Detect which cell encompasses the target text, then output its (X, Y) center coordinate. 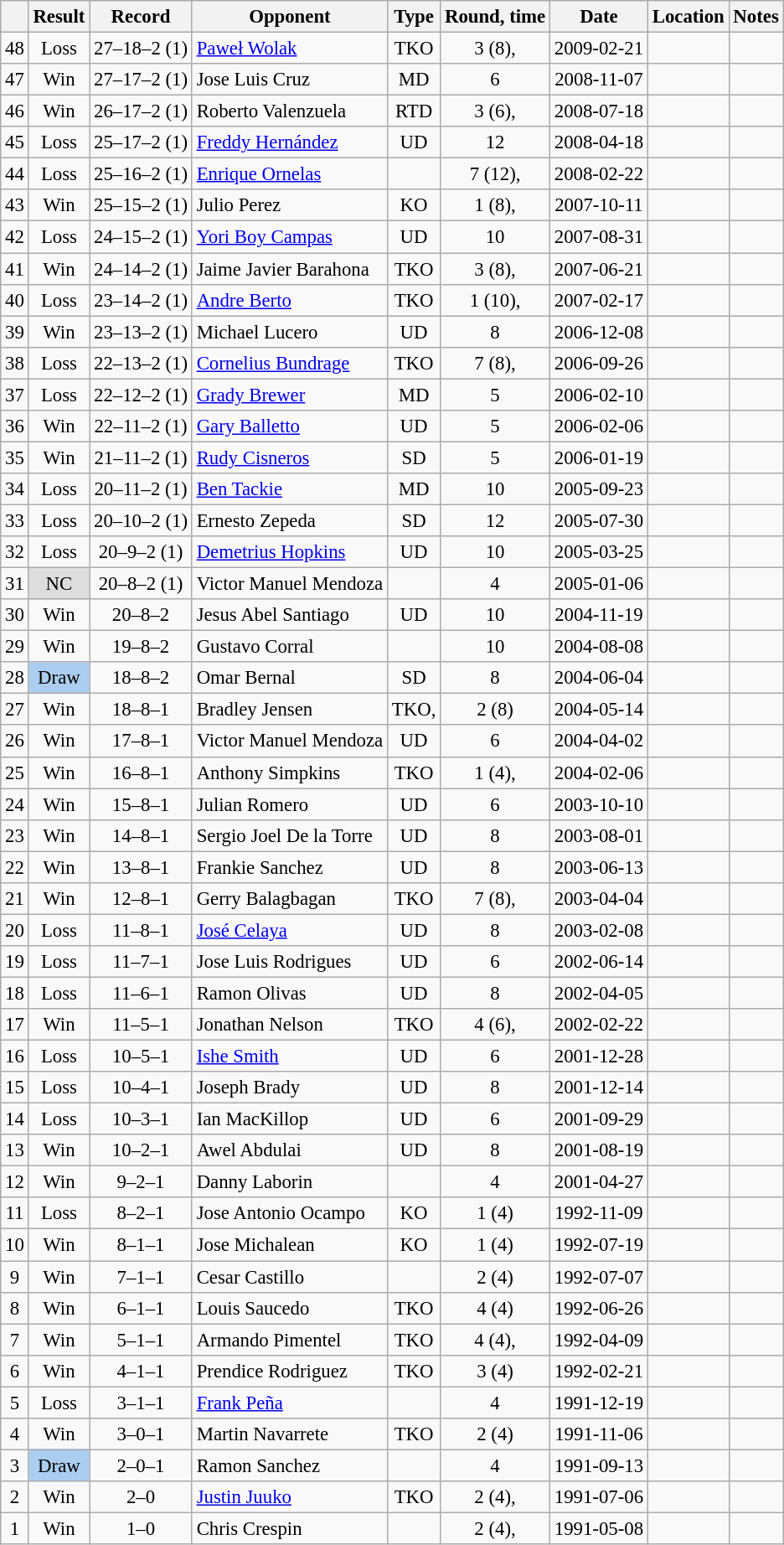
2003-10-10 (598, 804)
1991-05-08 (598, 1528)
4 (4) (496, 1308)
3 (15, 1465)
2006-02-10 (598, 395)
11–7–1 (141, 962)
Round, time (496, 17)
Roberto Valenzuela (290, 111)
7–1–1 (141, 1277)
20–11–2 (1) (141, 489)
35 (15, 457)
40 (15, 300)
21–11–2 (1) (141, 457)
20–8–2 (141, 615)
6–1–1 (141, 1308)
Cesar Castillo (290, 1277)
Justin Juuko (290, 1497)
Michael Lucero (290, 332)
18 (15, 993)
18–8–2 (141, 678)
2002-04-05 (598, 993)
4 (6), (496, 1025)
48 (15, 49)
19–8–2 (141, 647)
21 (15, 899)
Paweł Wolak (290, 49)
Bradley Jensen (290, 710)
1992-07-19 (598, 1245)
34 (15, 489)
31 (15, 584)
39 (15, 332)
25–15–2 (1) (141, 205)
Martin Navarrete (290, 1434)
2007-10-11 (598, 205)
30 (15, 615)
Danny Laborin (290, 1182)
Grady Brewer (290, 395)
22 (15, 867)
Yori Boy Campas (290, 237)
Jose Luis Cruz (290, 80)
23–13–2 (1) (141, 332)
Prendice Rodriguez (290, 1371)
Jesus Abel Santiago (290, 615)
41 (15, 269)
Omar Bernal (290, 678)
Rudy Cisneros (290, 457)
Gerry Balagbagan (290, 899)
45 (15, 142)
24–14–2 (1) (141, 269)
Freddy Hernández (290, 142)
2004-08-08 (598, 647)
2008-11-07 (598, 80)
Frankie Sanchez (290, 867)
8–1–1 (141, 1245)
11–8–1 (141, 930)
Result (59, 17)
1 (10), (496, 300)
14–8–1 (141, 835)
7 (15, 1340)
18–8–1 (141, 710)
2002-02-22 (598, 1025)
2004-06-04 (598, 678)
2001-12-14 (598, 1088)
22–11–2 (1) (141, 426)
2–0 (141, 1497)
15 (15, 1088)
38 (15, 363)
36 (15, 426)
11 (15, 1214)
43 (15, 205)
1992-11-09 (598, 1214)
14 (15, 1119)
Notes (756, 17)
RTD (414, 111)
47 (15, 80)
2006-01-19 (598, 457)
Jose Luis Rodrigues (290, 962)
16 (15, 1057)
Julio Perez (290, 205)
22–12–2 (1) (141, 395)
1991-07-06 (598, 1497)
2002-06-14 (598, 962)
12–8–1 (141, 899)
24–15–2 (1) (141, 237)
2004-02-06 (598, 772)
25 (15, 772)
25–17–2 (1) (141, 142)
1992-04-09 (598, 1340)
Cornelius Bundrage (290, 363)
2 (15, 1497)
2001-09-29 (598, 1119)
2004-05-14 (598, 710)
28 (15, 678)
Anthony Simpkins (290, 772)
Sergio Joel De la Torre (290, 835)
Enrique Ornelas (290, 174)
37 (15, 395)
1991-09-13 (598, 1465)
10–3–1 (141, 1119)
15–8–1 (141, 804)
13 (15, 1150)
32 (15, 552)
2006-02-06 (598, 426)
27 (15, 710)
Awel Abdulai (290, 1150)
2005-07-30 (598, 520)
20–9–2 (1) (141, 552)
27–18–2 (1) (141, 49)
27–17–2 (1) (141, 80)
Demetrius Hopkins (290, 552)
2004-11-19 (598, 615)
17–8–1 (141, 741)
Jose Antonio Ocampo (290, 1214)
Julian Romero (290, 804)
2003-04-04 (598, 899)
26–17–2 (1) (141, 111)
Gary Balletto (290, 426)
1 (4), (496, 772)
42 (15, 237)
2007-02-17 (598, 300)
2006-12-08 (598, 332)
4–1–1 (141, 1371)
3–0–1 (141, 1434)
2008-07-18 (598, 111)
11–5–1 (141, 1025)
20–10–2 (1) (141, 520)
46 (15, 111)
Jose Michalean (290, 1245)
10–4–1 (141, 1088)
1992-02-21 (598, 1371)
Chris Crespin (290, 1528)
2008-02-22 (598, 174)
Andre Berto (290, 300)
Jonathan Nelson (290, 1025)
29 (15, 647)
1992-06-26 (598, 1308)
2005-03-25 (598, 552)
1992-07-07 (598, 1277)
Ben Tackie (290, 489)
10–2–1 (141, 1150)
5–1–1 (141, 1340)
20–8–2 (1) (141, 584)
1991-12-19 (598, 1403)
Ramon Olivas (290, 993)
2003-06-13 (598, 867)
1 (15, 1528)
1 (8), (496, 205)
Opponent (290, 17)
23 (15, 835)
3 (6), (496, 111)
TKO, (414, 710)
19 (15, 962)
9–2–1 (141, 1182)
2006-09-26 (598, 363)
2005-01-06 (598, 584)
Louis Saucedo (290, 1308)
11–6–1 (141, 993)
Armando Pimentel (290, 1340)
7 (12), (496, 174)
2007-08-31 (598, 237)
4 (4), (496, 1340)
13–8–1 (141, 867)
Record (141, 17)
1–0 (141, 1528)
Date (598, 17)
2001-12-28 (598, 1057)
44 (15, 174)
Ishe Smith (290, 1057)
2 (8) (496, 710)
33 (15, 520)
10–5–1 (141, 1057)
2003-02-08 (598, 930)
Ernesto Zepeda (290, 520)
2005-09-23 (598, 489)
9 (15, 1277)
2–0–1 (141, 1465)
25–16–2 (1) (141, 174)
José Celaya (290, 930)
2004-04-02 (598, 741)
3 (4) (496, 1371)
8–2–1 (141, 1214)
Location (689, 17)
22–13–2 (1) (141, 363)
Ian MacKillop (290, 1119)
2001-08-19 (598, 1150)
NC (59, 584)
Joseph Brady (290, 1088)
1991-11-06 (598, 1434)
2007-06-21 (598, 269)
Type (414, 17)
26 (15, 741)
17 (15, 1025)
20 (15, 930)
3–1–1 (141, 1403)
23–14–2 (1) (141, 300)
24 (15, 804)
2001-04-27 (598, 1182)
16–8–1 (141, 772)
Ramon Sanchez (290, 1465)
2008-04-18 (598, 142)
Frank Peña (290, 1403)
2009-02-21 (598, 49)
2003-08-01 (598, 835)
Jaime Javier Barahona (290, 269)
Gustavo Corral (290, 647)
